Search for the cell housing the specified text and yield its (x, y) center coordinate. 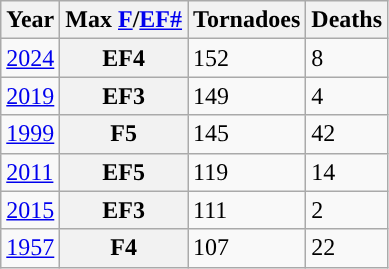
2 (347, 210)
1999 (30, 134)
2019 (30, 96)
8 (347, 58)
F5 (124, 134)
14 (347, 172)
1957 (30, 248)
Deaths (347, 20)
EF5 (124, 172)
4 (347, 96)
149 (247, 96)
22 (347, 248)
Max F/EF# (124, 20)
42 (347, 134)
145 (247, 134)
EF4 (124, 58)
F4 (124, 248)
Year (30, 20)
119 (247, 172)
2011 (30, 172)
107 (247, 248)
2024 (30, 58)
111 (247, 210)
152 (247, 58)
Tornadoes (247, 20)
2015 (30, 210)
